Identify which cell holds the provided text, then report its [x, y] central coordinate. 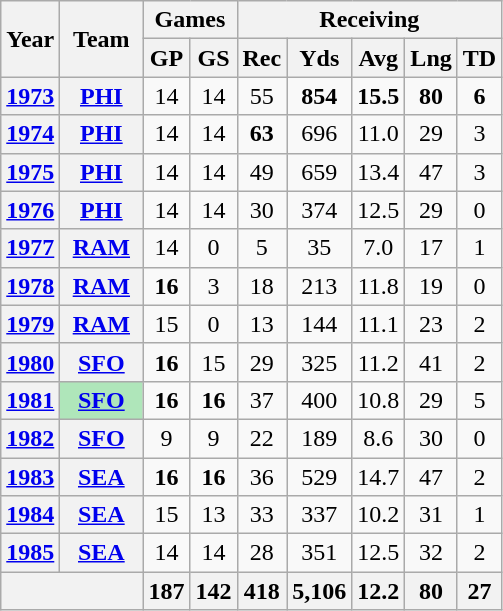
1979 [30, 324]
142 [214, 591]
37 [262, 400]
14.7 [378, 477]
36 [262, 477]
17 [431, 248]
19 [431, 286]
18 [262, 286]
28 [262, 553]
529 [320, 477]
1975 [30, 172]
1981 [30, 400]
12.2 [378, 591]
325 [320, 362]
35 [320, 248]
13.4 [378, 172]
Yds [320, 58]
337 [320, 515]
Rec [262, 58]
11.1 [378, 324]
696 [320, 134]
55 [262, 96]
1982 [30, 438]
11.8 [378, 286]
659 [320, 172]
Year [30, 39]
7.0 [378, 248]
63 [262, 134]
854 [320, 96]
1984 [30, 515]
1974 [30, 134]
41 [431, 362]
10.8 [378, 400]
22 [262, 438]
11.2 [378, 362]
GS [214, 58]
27 [479, 591]
400 [320, 400]
49 [262, 172]
213 [320, 286]
1985 [30, 553]
1980 [30, 362]
1978 [30, 286]
187 [166, 591]
Games [190, 20]
5,106 [320, 591]
351 [320, 553]
1977 [30, 248]
Team [102, 39]
33 [262, 515]
10.2 [378, 515]
31 [431, 515]
8.6 [378, 438]
374 [320, 210]
6 [479, 96]
Receiving [370, 20]
Lng [431, 58]
GP [166, 58]
32 [431, 553]
11.0 [378, 134]
Avg [378, 58]
189 [320, 438]
144 [320, 324]
TD [479, 58]
1983 [30, 477]
1976 [30, 210]
1973 [30, 96]
418 [262, 591]
15.5 [378, 96]
23 [431, 324]
